Provide the [X, Y] coordinate of the cell's center where the given text is located.  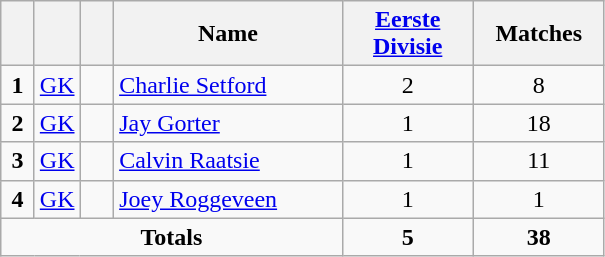
Totals [172, 237]
38 [538, 237]
Calvin Raatsie [228, 161]
8 [538, 85]
Eerste Divisie [408, 34]
11 [538, 161]
3 [18, 161]
Joey Roggeveen [228, 199]
4 [18, 199]
Charlie Setford [228, 85]
Jay Gorter [228, 123]
Matches [538, 34]
18 [538, 123]
5 [408, 237]
Name [228, 34]
